Output the [X, Y] coordinate of the center of the cell containing the given text.  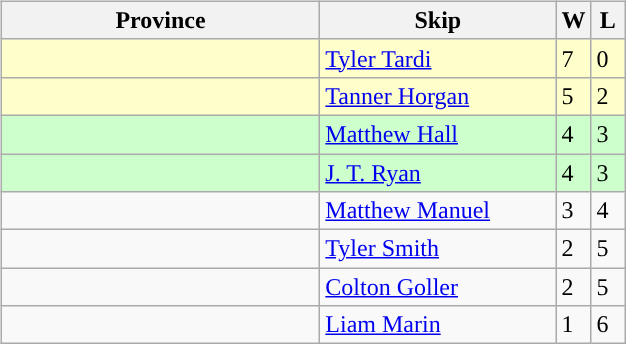
1 [574, 325]
Tyler Tardi [438, 58]
7 [574, 58]
J. T. Ryan [438, 173]
Liam Marin [438, 325]
L [608, 20]
Skip [438, 20]
6 [608, 325]
Matthew Manuel [438, 211]
Province [160, 20]
Colton Goller [438, 287]
Tanner Horgan [438, 96]
0 [608, 58]
W [574, 20]
Matthew Hall [438, 134]
Tyler Smith [438, 249]
